Extract the [X, Y] coordinate from the center of the cell holding the provided text.  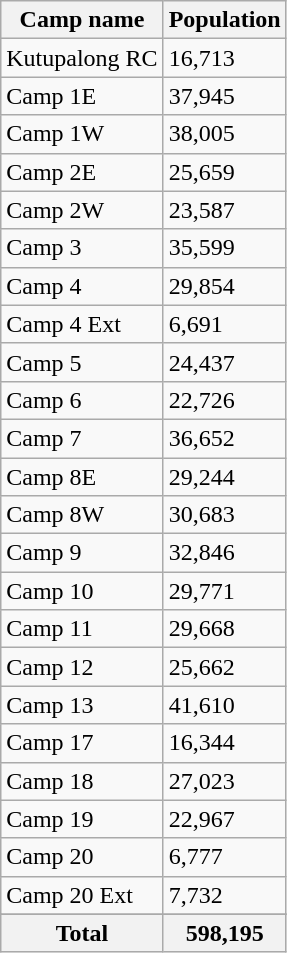
32,846 [224, 553]
Camp 13 [82, 705]
Population [224, 20]
Camp 4 Ext [82, 324]
Camp 20 Ext [82, 895]
Camp name [82, 20]
598,195 [224, 933]
Camp 10 [82, 591]
Camp 2W [82, 210]
Camp 1E [82, 96]
22,726 [224, 400]
29,244 [224, 477]
41,610 [224, 705]
Camp 8E [82, 477]
38,005 [224, 134]
16,344 [224, 743]
24,437 [224, 362]
30,683 [224, 515]
35,599 [224, 248]
36,652 [224, 438]
29,668 [224, 629]
Camp 19 [82, 819]
29,854 [224, 286]
25,659 [224, 172]
Kutupalong RC [82, 58]
Camp 3 [82, 248]
37,945 [224, 96]
6,777 [224, 857]
Camp 18 [82, 781]
16,713 [224, 58]
Camp 5 [82, 362]
6,691 [224, 324]
7,732 [224, 895]
Camp 20 [82, 857]
Camp 9 [82, 553]
29,771 [224, 591]
Camp 7 [82, 438]
Camp 2E [82, 172]
Camp 4 [82, 286]
23,587 [224, 210]
Camp 17 [82, 743]
Camp 6 [82, 400]
Total [82, 933]
Camp 11 [82, 629]
Camp 1W [82, 134]
25,662 [224, 667]
Camp 12 [82, 667]
Camp 8W [82, 515]
22,967 [224, 819]
27,023 [224, 781]
